From the cell containing the given text, extract its center point as (X, Y) coordinate. 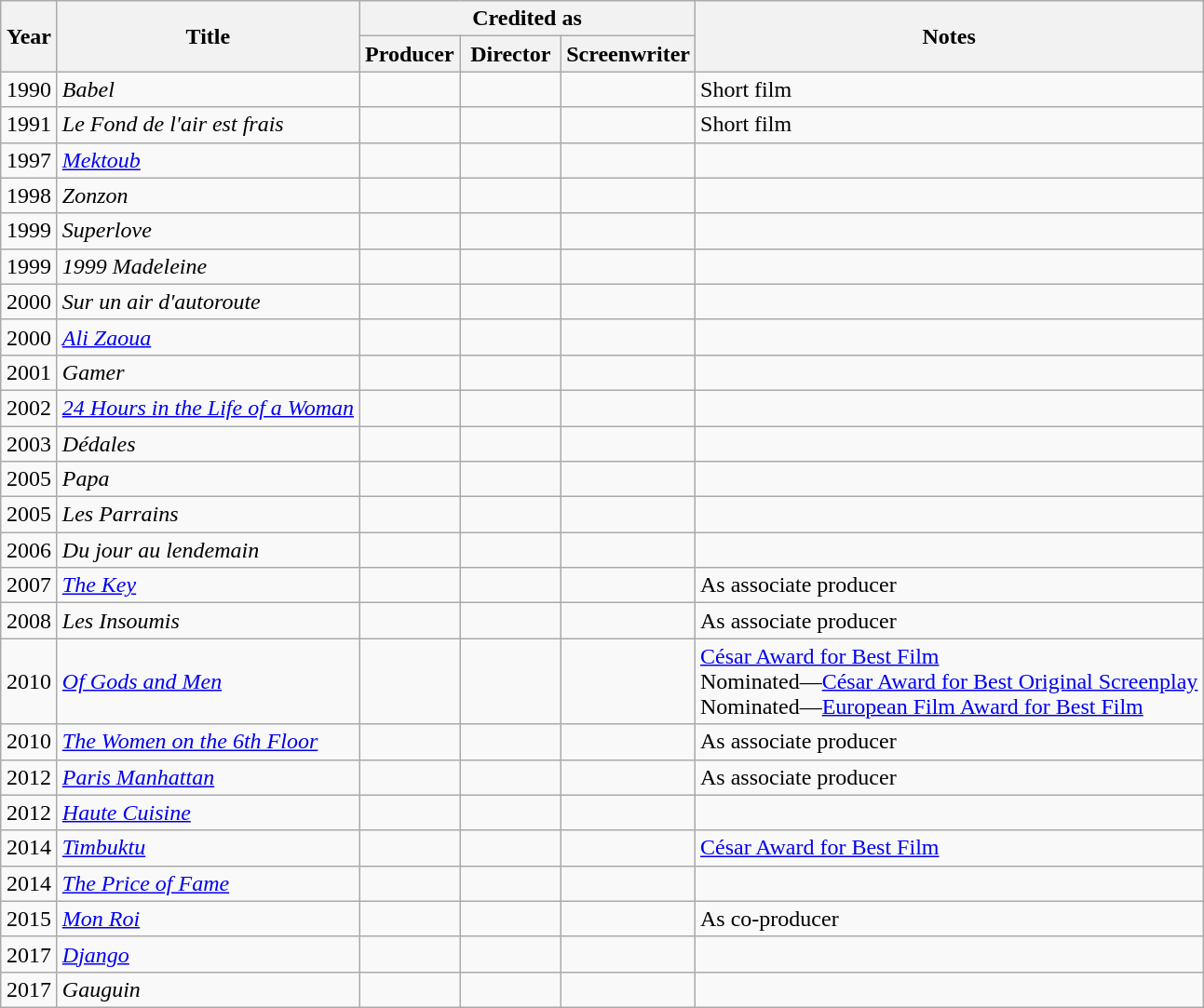
Paris Manhattan (208, 777)
Notes (950, 36)
2003 (30, 444)
1999 Madeleine (208, 266)
Dédales (208, 444)
Les Insoumis (208, 621)
2007 (30, 585)
1998 (30, 195)
Haute Cuisine (208, 813)
Gamer (208, 372)
Zonzon (208, 195)
Director (510, 54)
César Award for Best Film (950, 848)
2006 (30, 550)
Credited as (527, 19)
The Key (208, 585)
2015 (30, 919)
Year (30, 36)
2008 (30, 621)
Mon Roi (208, 919)
Django (208, 954)
Les Parrains (208, 515)
Screenwriter (629, 54)
The Price of Fame (208, 883)
Papa (208, 479)
Timbuktu (208, 848)
As co-producer (950, 919)
The Women on the 6th Floor (208, 742)
1997 (30, 160)
César Award for Best FilmNominated—César Award for Best Original ScreenplayNominated—European Film Award for Best Film (950, 681)
Babel (208, 89)
Du jour au lendemain (208, 550)
2001 (30, 372)
Mektoub (208, 160)
1991 (30, 125)
Of Gods and Men (208, 681)
Le Fond de l'air est frais (208, 125)
Sur un air d'autoroute (208, 302)
1990 (30, 89)
Producer (410, 54)
Title (208, 36)
24 Hours in the Life of a Woman (208, 408)
2002 (30, 408)
Ali Zaoua (208, 337)
Superlove (208, 231)
Gauguin (208, 989)
